From the cell containing the given text, extract its center point as (x, y) coordinate. 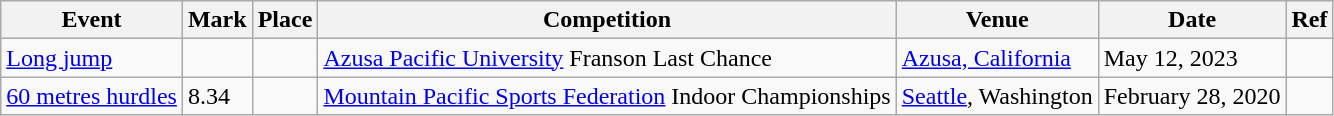
Ref (1310, 20)
May 12, 2023 (1192, 58)
60 metres hurdles (92, 96)
Long jump (92, 58)
Event (92, 20)
Mountain Pacific Sports Federation Indoor Championships (607, 96)
Place (285, 20)
Date (1192, 20)
Seattle, Washington (997, 96)
Azusa Pacific University Franson Last Chance (607, 58)
February 28, 2020 (1192, 96)
Azusa, California (997, 58)
Competition (607, 20)
Mark (217, 20)
Venue (997, 20)
8.34 (217, 96)
